Return (X, Y) of the center of cell containing provided text 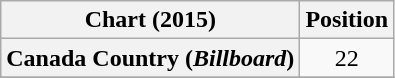
Canada Country (Billboard) (150, 58)
Position (347, 20)
22 (347, 58)
Chart (2015) (150, 20)
